Provide the [X, Y] coordinate of the cell's center where the given text is located.  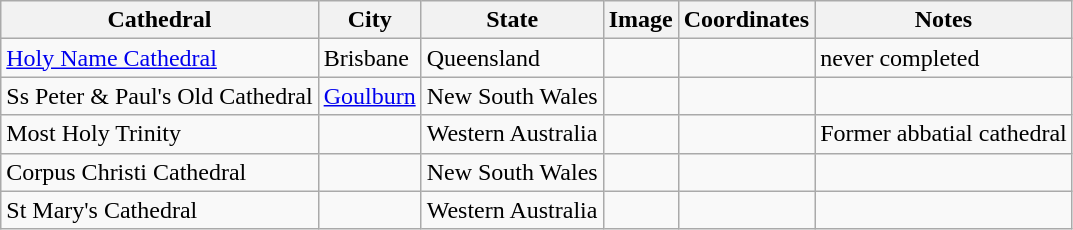
Image [640, 20]
Notes [944, 20]
Cathedral [160, 20]
never completed [944, 58]
City [370, 20]
St Mary's Cathedral [160, 210]
State [512, 20]
Coordinates [746, 20]
Corpus Christi Cathedral [160, 172]
Holy Name Cathedral [160, 58]
Most Holy Trinity [160, 134]
Queensland [512, 58]
Former abbatial cathedral [944, 134]
Ss Peter & Paul's Old Cathedral [160, 96]
Brisbane [370, 58]
Goulburn [370, 96]
